From the cell containing the given text, extract its center point as (x, y) coordinate. 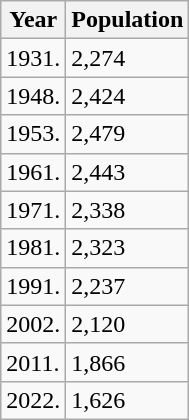
2,338 (128, 210)
1971. (34, 210)
2002. (34, 324)
2,120 (128, 324)
1,866 (128, 362)
1931. (34, 58)
2,443 (128, 172)
1961. (34, 172)
2,479 (128, 134)
1948. (34, 96)
2,274 (128, 58)
1953. (34, 134)
Year (34, 20)
2011. (34, 362)
1991. (34, 286)
2,323 (128, 248)
Population (128, 20)
1,626 (128, 400)
2022. (34, 400)
2,424 (128, 96)
2,237 (128, 286)
1981. (34, 248)
